Output the (x, y) coordinate of the center of the cell containing the given text.  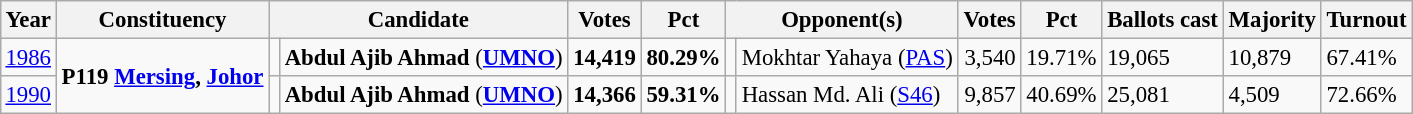
59.31% (684, 95)
25,081 (1162, 95)
67.41% (1366, 57)
1986 (28, 57)
80.29% (684, 57)
14,366 (604, 95)
Constituency (162, 20)
Ballots cast (1162, 20)
9,857 (990, 95)
4,509 (1272, 95)
40.69% (1062, 95)
3,540 (990, 57)
P119 Mersing, Johor (162, 76)
1990 (28, 95)
Candidate (418, 20)
Mokhtar Yahaya (PAS) (847, 57)
19,065 (1162, 57)
Turnout (1366, 20)
Opponent(s) (842, 20)
Majority (1272, 20)
10,879 (1272, 57)
72.66% (1366, 95)
Hassan Md. Ali (S46) (847, 95)
14,419 (604, 57)
Year (28, 20)
19.71% (1062, 57)
